Provide the [x, y] coordinate of the cell's center where the given text is located.  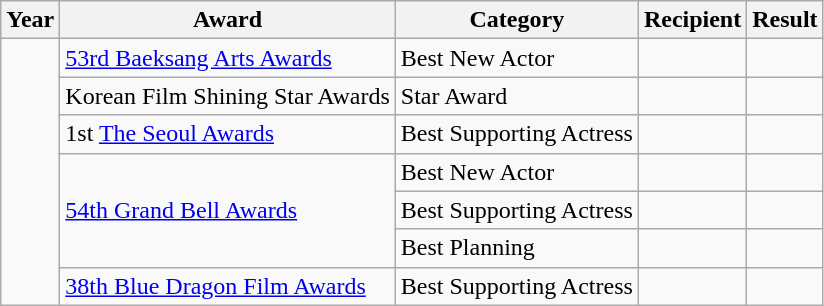
Category [516, 20]
Star Award [516, 96]
38th Blue Dragon Film Awards [228, 286]
Result [785, 20]
Award [228, 20]
Korean Film Shining Star Awards [228, 96]
54th Grand Bell Awards [228, 210]
Year [30, 20]
53rd Baeksang Arts Awards [228, 58]
Best Planning [516, 248]
Recipient [692, 20]
1st The Seoul Awards [228, 134]
